Return the (X, Y) coordinate for the center point of the cell that contains the specified text.  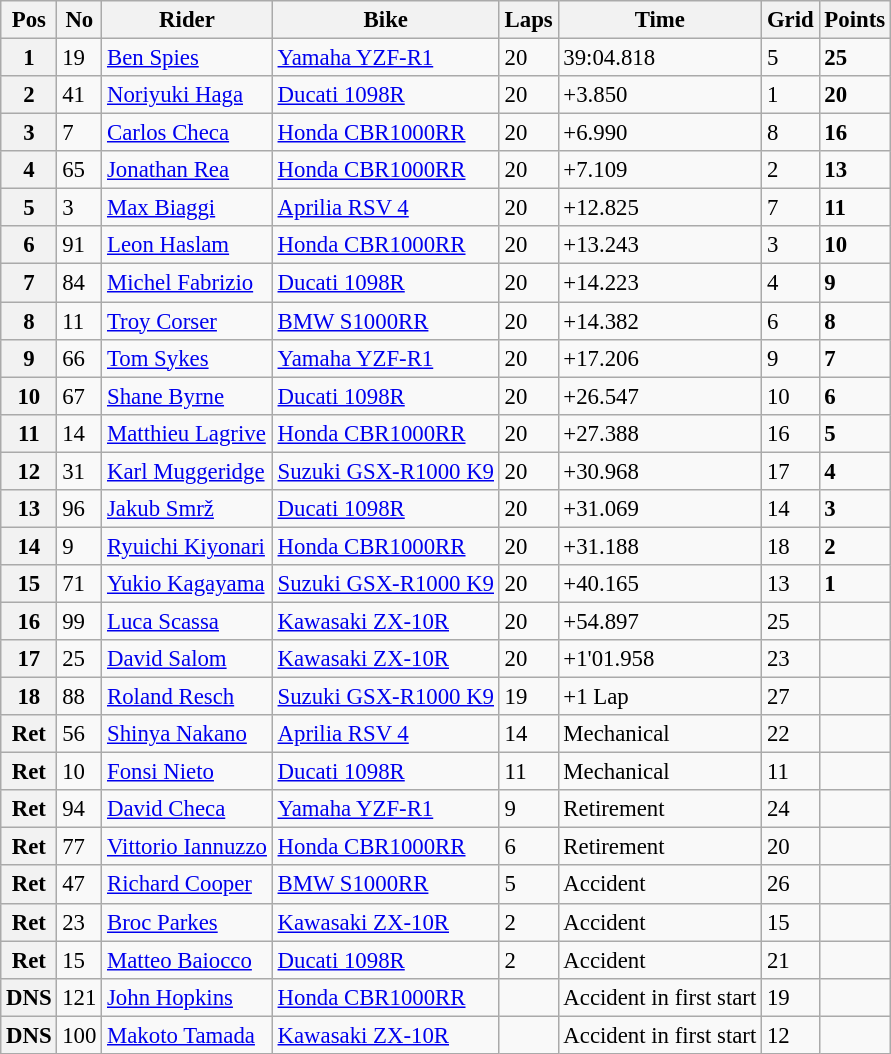
65 (80, 170)
Broc Parkes (188, 922)
Rider (188, 20)
Richard Cooper (188, 885)
Luca Scassa (188, 621)
71 (80, 584)
+40.165 (660, 584)
Ryuichi Kiyonari (188, 546)
+54.897 (660, 621)
Tom Sykes (188, 358)
66 (80, 358)
91 (80, 245)
+1 Lap (660, 697)
67 (80, 396)
Yukio Kagayama (188, 584)
77 (80, 847)
Time (660, 20)
Jonathan Rea (188, 170)
100 (80, 1035)
Matteo Baiocco (188, 960)
Karl Muggeridge (188, 471)
Roland Resch (188, 697)
Leon Haslam (188, 245)
88 (80, 697)
26 (790, 885)
+31.069 (660, 509)
Pos (29, 20)
No (80, 20)
+14.382 (660, 321)
Max Biaggi (188, 208)
John Hopkins (188, 997)
+1'01.958 (660, 659)
+31.188 (660, 546)
+6.990 (660, 133)
22 (790, 734)
+12.825 (660, 208)
Laps (528, 20)
21 (790, 960)
Michel Fabrizio (188, 283)
27 (790, 697)
+30.968 (660, 471)
Vittorio Iannuzzo (188, 847)
41 (80, 95)
99 (80, 621)
84 (80, 283)
Shane Byrne (188, 396)
Grid (790, 20)
David Salom (188, 659)
Jakub Smrž (188, 509)
Carlos Checa (188, 133)
+27.388 (660, 433)
+3.850 (660, 95)
+14.223 (660, 283)
Bike (386, 20)
56 (80, 734)
Ben Spies (188, 58)
31 (80, 471)
+7.109 (660, 170)
24 (790, 809)
94 (80, 809)
Troy Corser (188, 321)
David Checa (188, 809)
Makoto Tamada (188, 1035)
+13.243 (660, 245)
Points (854, 20)
Shinya Nakano (188, 734)
Noriyuki Haga (188, 95)
Matthieu Lagrive (188, 433)
Fonsi Nieto (188, 772)
39:04.818 (660, 58)
96 (80, 509)
121 (80, 997)
47 (80, 885)
+17.206 (660, 358)
+26.547 (660, 396)
